Determine the (x, y) coordinate at the center of the cell enclosing the given text.  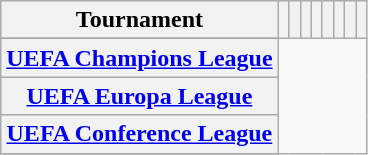
UEFA Europa League (140, 96)
UEFA Champions League (140, 58)
UEFA Conference League (140, 134)
Tournament (140, 20)
